Extract the (X, Y) coordinate from the center of the cell holding the provided text.  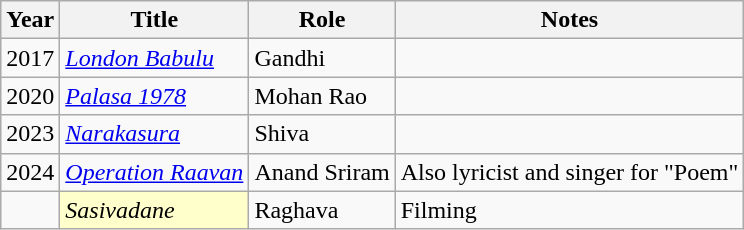
Palasa 1978 (154, 96)
2017 (30, 58)
Raghava (322, 210)
Notes (570, 20)
Title (154, 20)
Year (30, 20)
Gandhi (322, 58)
Anand Sriram (322, 172)
Shiva (322, 134)
Also lyricist and singer for "Poem" (570, 172)
Narakasura (154, 134)
Mohan Rao (322, 96)
2023 (30, 134)
Sasivadane (154, 210)
Operation Raavan (154, 172)
2024 (30, 172)
Role (322, 20)
Filming (570, 210)
London Babulu (154, 58)
2020 (30, 96)
